Locate the cell with the specified text and output its [X, Y] center coordinate. 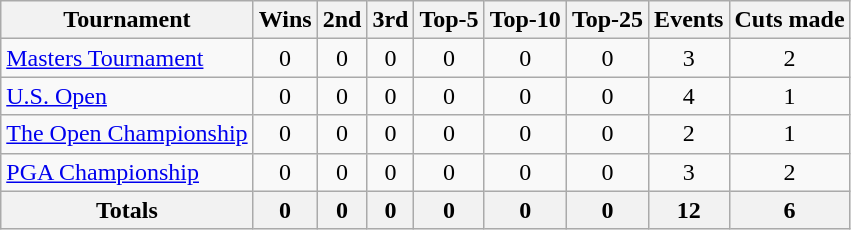
The Open Championship [127, 134]
6 [790, 210]
Tournament [127, 20]
Wins [285, 20]
Top-10 [525, 20]
3rd [390, 20]
12 [689, 210]
Top-25 [607, 20]
Cuts made [790, 20]
2nd [342, 20]
Events [689, 20]
U.S. Open [127, 96]
PGA Championship [127, 172]
Top-5 [449, 20]
Totals [127, 210]
Masters Tournament [127, 58]
4 [689, 96]
